Search for the cell housing the specified text and yield its (X, Y) center coordinate. 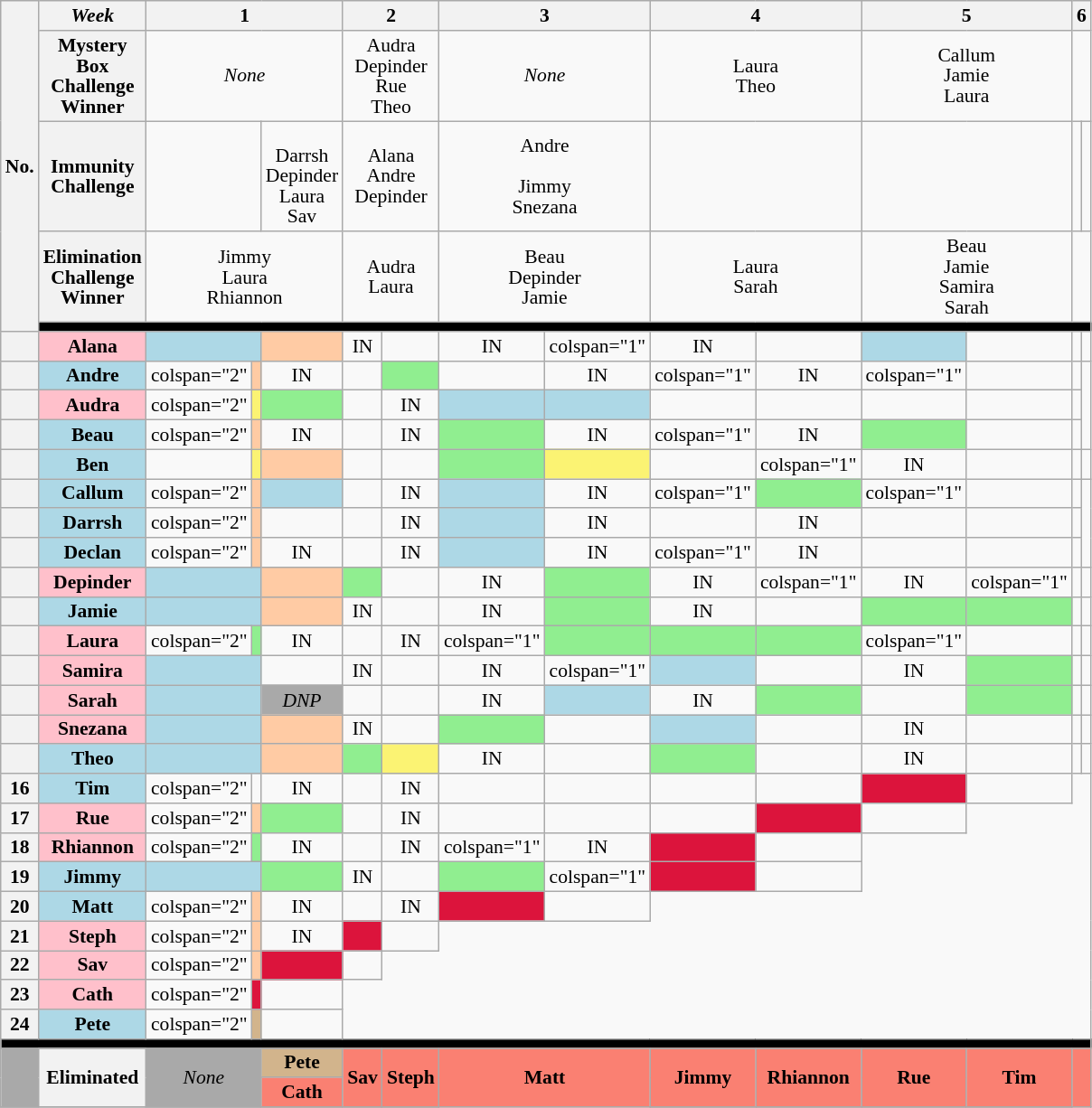
MysteryBoxChallengeWinner (92, 76)
24 (20, 1025)
23 (20, 996)
LauraTheo (756, 76)
Samira (92, 671)
16 (20, 788)
Eliminated (92, 1077)
21 (20, 936)
ImmunityChallenge (92, 177)
20 (20, 907)
Callum (92, 493)
Alana (92, 347)
22 (20, 965)
Week (92, 16)
Depinder (92, 582)
4 (756, 16)
LauraSarah (756, 277)
DarrshDepinderLauraSav (302, 177)
EliminationChallengeWinner (92, 277)
No. (20, 166)
Audra (92, 405)
BeauJamieSamiraSarah (967, 277)
AudraLaura (391, 277)
BeauDepinderJamie (544, 277)
AudraDepinderRueTheo (391, 76)
Sarah (92, 700)
AndreJimmySnezana (544, 177)
3 (544, 16)
5 (967, 16)
Jamie (92, 611)
Theo (92, 759)
AlanaAndreDepinder (391, 177)
Darrsh (92, 524)
17 (20, 819)
6 (1081, 16)
Ben (92, 465)
Declan (92, 553)
Andre (92, 376)
2 (391, 16)
Laura (92, 642)
Beau (92, 436)
1 (244, 16)
CallumJamieLaura (967, 76)
DNP (302, 700)
JimmyLauraRhiannon (244, 277)
18 (20, 848)
Snezana (92, 730)
19 (20, 877)
